Provide the (x, y) coordinate of the cell's center where the given text is located.  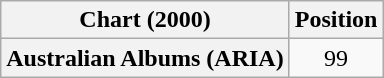
Position (336, 20)
99 (336, 58)
Chart (2000) (145, 20)
Australian Albums (ARIA) (145, 58)
